Locate the cell with the specified text and output its [X, Y] center coordinate. 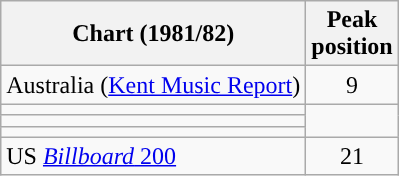
21 [352, 156]
US Billboard 200 [154, 156]
9 [352, 85]
Chart (1981/82) [154, 34]
Peakposition [352, 34]
Australia (Kent Music Report) [154, 85]
